Capture the cell that displays the provided text and extract its [x, y] central coordinate. 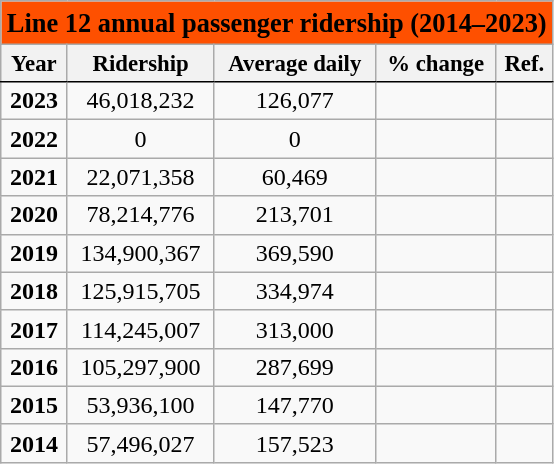
Ref. [524, 63]
22,071,358 [140, 177]
78,214,776 [140, 215]
53,936,100 [140, 405]
Line 12 annual passenger ridership (2014–2023) [277, 23]
2018 [34, 291]
134,900,367 [140, 253]
2015 [34, 405]
334,974 [294, 291]
46,018,232 [140, 101]
313,000 [294, 329]
57,496,027 [140, 443]
125,915,705 [140, 291]
369,590 [294, 253]
2023 [34, 101]
% change [436, 63]
Year [34, 63]
2020 [34, 215]
157,523 [294, 443]
287,699 [294, 367]
2022 [34, 139]
Average daily [294, 63]
2019 [34, 253]
2016 [34, 367]
126,077 [294, 101]
114,245,007 [140, 329]
60,469 [294, 177]
2014 [34, 443]
147,770 [294, 405]
2017 [34, 329]
Ridership [140, 63]
2021 [34, 177]
105,297,900 [140, 367]
213,701 [294, 215]
